Capture the cell that displays the provided text and extract its (x, y) central coordinate. 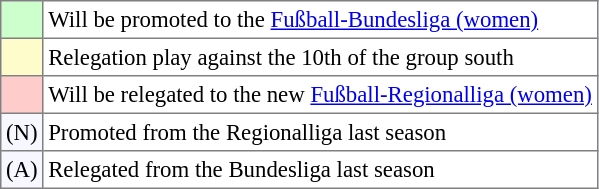
Relegated from the Bundesliga last season (320, 170)
(N) (22, 132)
Will be relegated to the new Fußball-Regionalliga (women) (320, 95)
Relegation play against the 10th of the group south (320, 57)
(A) (22, 170)
Promoted from the Regionalliga last season (320, 132)
Will be promoted to the Fußball-Bundesliga (women) (320, 20)
